Identify which cell holds the provided text, then report its (X, Y) central coordinate. 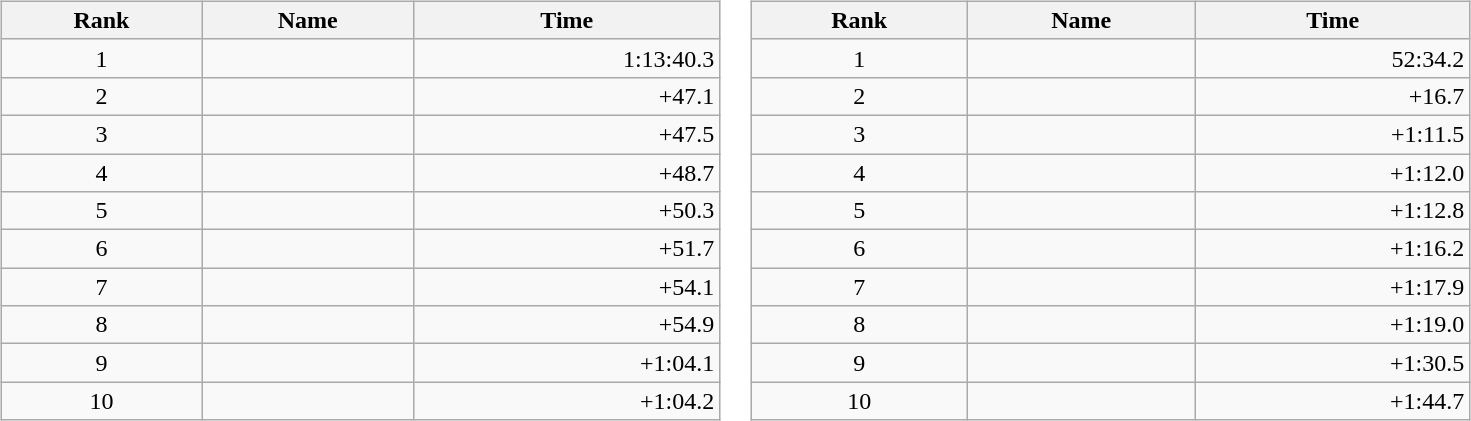
+1:04.2 (567, 401)
+54.9 (567, 325)
+1:30.5 (1333, 363)
+54.1 (567, 287)
+1:12.0 (1333, 173)
+51.7 (567, 249)
+1:04.1 (567, 363)
+47.5 (567, 134)
+48.7 (567, 173)
+1:19.0 (1333, 325)
+1:11.5 (1333, 134)
+50.3 (567, 211)
+1:44.7 (1333, 401)
+1:12.8 (1333, 211)
+1:16.2 (1333, 249)
+1:17.9 (1333, 287)
+16.7 (1333, 96)
1:13:40.3 (567, 58)
52:34.2 (1333, 58)
+47.1 (567, 96)
